Detect which cell encompasses the target text, then output its (X, Y) center coordinate. 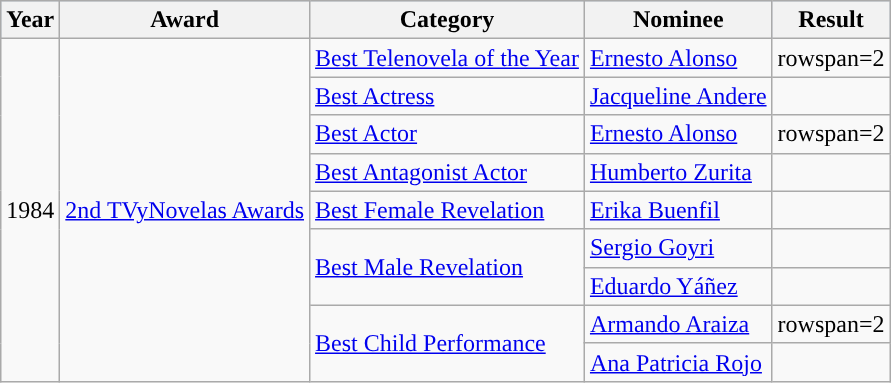
1984 (30, 210)
Best Antagonist Actor (448, 172)
Armando Araiza (678, 324)
Jacqueline Andere (678, 96)
Result (831, 20)
Category (448, 20)
Best Actress (448, 96)
Erika Buenfil (678, 210)
2nd TVyNovelas Awards (185, 210)
Humberto Zurita (678, 172)
Year (30, 20)
Best Male Revelation (448, 267)
Nominee (678, 20)
Best Child Performance (448, 343)
Best Telenovela of the Year (448, 58)
Award (185, 20)
Sergio Goyri (678, 248)
Eduardo Yáñez (678, 286)
Best Actor (448, 134)
Ana Patricia Rojo (678, 362)
Best Female Revelation (448, 210)
